Locate the cell with the specified text and output its [X, Y] center coordinate. 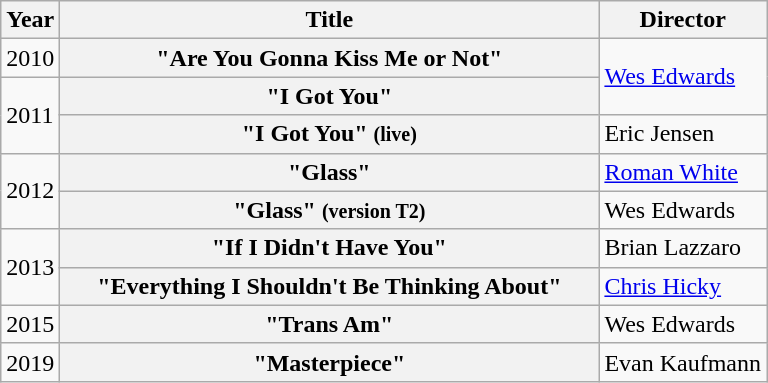
Title [330, 20]
"I Got You" [330, 96]
Evan Kaufmann [683, 362]
Year [30, 20]
2010 [30, 58]
"Glass" (version T2) [330, 210]
Chris Hicky [683, 286]
2012 [30, 191]
"Everything I Shouldn't Be Thinking About" [330, 286]
Brian Lazzaro [683, 248]
2019 [30, 362]
Director [683, 20]
"Glass" [330, 172]
"If I Didn't Have You" [330, 248]
Eric Jensen [683, 134]
2013 [30, 267]
"Trans Am" [330, 324]
Roman White [683, 172]
"I Got You" (live) [330, 134]
"Masterpiece" [330, 362]
2015 [30, 324]
2011 [30, 115]
"Are You Gonna Kiss Me or Not" [330, 58]
